Output the [x, y] coordinate of the center of the cell containing the given text.  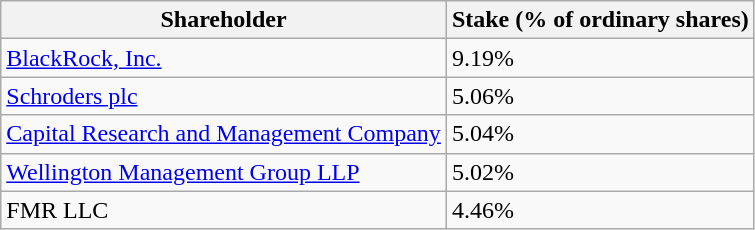
4.46% [600, 210]
5.06% [600, 96]
Wellington Management Group LLP [224, 172]
FMR LLC [224, 210]
5.04% [600, 134]
9.19% [600, 58]
Stake (% of ordinary shares) [600, 20]
Capital Research and Management Company [224, 134]
5.02% [600, 172]
Schroders plc [224, 96]
Shareholder [224, 20]
BlackRock, Inc. [224, 58]
